Identify which cell holds the provided text, then report its (X, Y) central coordinate. 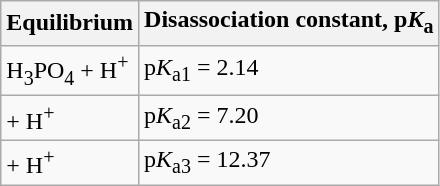
pKa1 = 2.14 (289, 70)
H3PO4 + H+ (70, 70)
Equilibrium (70, 23)
pKa3 = 12.37 (289, 162)
pKa2 = 7.20 (289, 118)
Disassociation constant, pKa (289, 23)
